Identify which cell holds the provided text, then report its [X, Y] central coordinate. 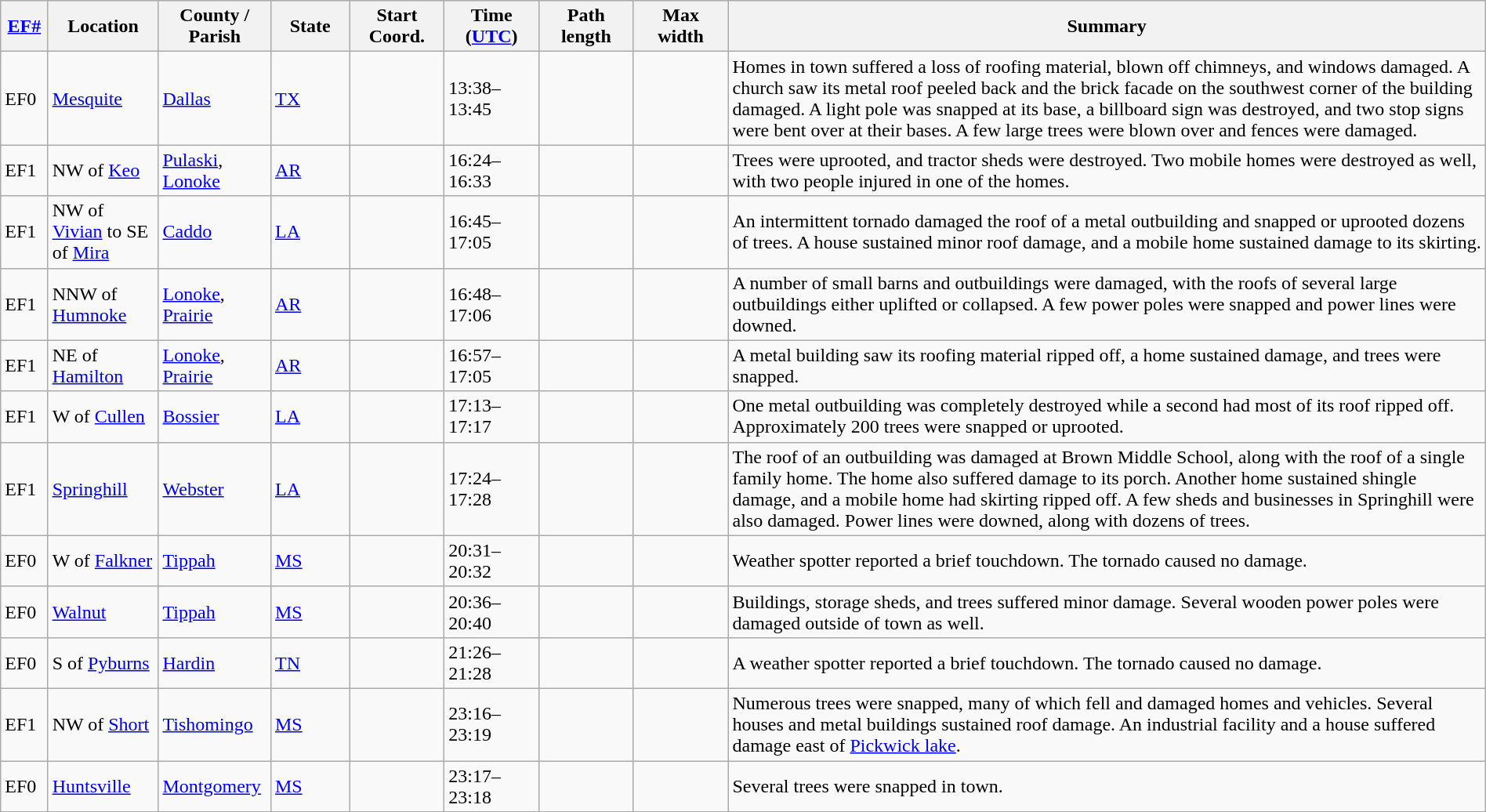
Huntsville [103, 785]
Weather spotter reported a brief touchdown. The tornado caused no damage. [1107, 561]
16:45–17:05 [492, 232]
Tishomingo [215, 724]
17:24–17:28 [492, 489]
16:57–17:05 [492, 365]
16:24–16:33 [492, 171]
W of Cullen [103, 417]
Webster [215, 489]
Dallas [215, 99]
One metal outbuilding was completely destroyed while a second had most of its roof ripped off. Approximately 200 trees were snapped or uprooted. [1107, 417]
W of Falkner [103, 561]
S of Pyburns [103, 663]
21:26–21:28 [492, 663]
23:17–23:18 [492, 785]
Mesquite [103, 99]
Time (UTC) [492, 27]
Walnut [103, 611]
Buildings, storage sheds, and trees suffered minor damage. Several wooden power poles were damaged outside of town as well. [1107, 611]
A metal building saw its roofing material ripped off, a home sustained damage, and trees were snapped. [1107, 365]
17:13–17:17 [492, 417]
23:16–23:19 [492, 724]
Montgomery [215, 785]
A weather spotter reported a brief touchdown. The tornado caused no damage. [1107, 663]
TN [310, 663]
Max width [680, 27]
Springhill [103, 489]
NW of Short [103, 724]
Start Coord. [397, 27]
20:36–20:40 [492, 611]
Caddo [215, 232]
Pulaski, Lonoke [215, 171]
NNW of Humnoke [103, 304]
State [310, 27]
NW of Vivian to SE of Mira [103, 232]
Path length [586, 27]
NE of Hamilton [103, 365]
16:48–17:06 [492, 304]
Location [103, 27]
EF# [24, 27]
TX [310, 99]
Several trees were snapped in town. [1107, 785]
County / Parish [215, 27]
Bossier [215, 417]
Summary [1107, 27]
13:38–13:45 [492, 99]
20:31–20:32 [492, 561]
Hardin [215, 663]
Trees were uprooted, and tractor sheds were destroyed. Two mobile homes were destroyed as well, with two people injured in one of the homes. [1107, 171]
NW of Keo [103, 171]
